Return the [X, Y] coordinate for the center point of the cell that contains the specified text.  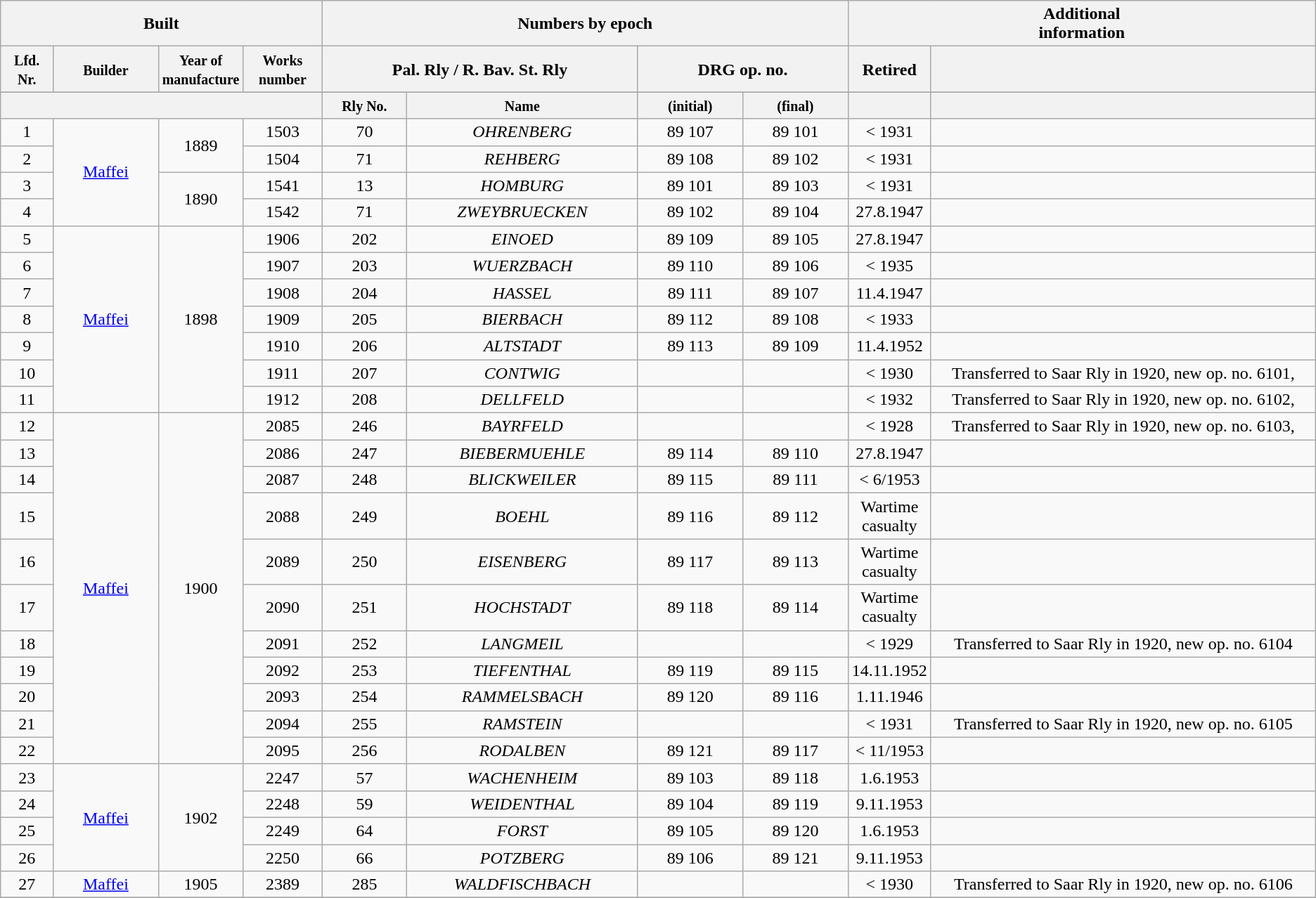
25 [27, 831]
1 [27, 132]
Transferred to Saar Rly in 1920, new op. no. 6103, [1123, 427]
Transferred to Saar Rly in 1920, new op. no. 6104 [1123, 644]
203 [364, 266]
< 1932 [889, 400]
< 1933 [889, 319]
BAYRFELD [522, 427]
204 [364, 292]
11.4.1947 [889, 292]
1889 [201, 145]
249 [364, 516]
Year ofmanufacture [201, 69]
16 [27, 562]
< 11/1953 [889, 750]
2091 [283, 644]
70 [364, 132]
TIEFENTHAL [522, 670]
Name [522, 105]
285 [364, 885]
OHRENBERG [522, 132]
5 [27, 239]
Built [162, 24]
EINOED [522, 239]
Additionalinformation [1081, 24]
2088 [283, 516]
1541 [283, 186]
WEIDENTHAL [522, 804]
248 [364, 480]
WALDFISCHBACH [522, 885]
17 [27, 607]
REHBERG [522, 159]
251 [364, 607]
14 [27, 480]
Transferred to Saar Rly in 1920, new op. no. 6105 [1123, 724]
2249 [283, 831]
2248 [283, 804]
64 [364, 831]
Transferred to Saar Rly in 1920, new op. no. 6102, [1123, 400]
< 1928 [889, 427]
255 [364, 724]
59 [364, 804]
18 [27, 644]
10 [27, 373]
1912 [283, 400]
66 [364, 858]
57 [364, 777]
11.4.1952 [889, 346]
3 [27, 186]
Numbers by epoch [585, 24]
12 [27, 427]
1504 [283, 159]
1905 [201, 885]
2087 [283, 480]
23 [27, 777]
2093 [283, 697]
2089 [283, 562]
BOEHL [522, 516]
26 [27, 858]
DELLFELD [522, 400]
RODALBEN [522, 750]
BIEBERMUEHLE [522, 453]
1909 [283, 319]
BIERBACH [522, 319]
(final) [796, 105]
1907 [283, 266]
1898 [201, 319]
253 [364, 670]
1542 [283, 212]
15 [27, 516]
Lfd.Nr. [27, 69]
8 [27, 319]
(initial) [690, 105]
2247 [283, 777]
1.11.1946 [889, 697]
206 [364, 346]
HOMBURG [522, 186]
6 [27, 266]
1908 [283, 292]
256 [364, 750]
< 6/1953 [889, 480]
252 [364, 644]
2095 [283, 750]
208 [364, 400]
2090 [283, 607]
Rly No. [364, 105]
1900 [201, 589]
2092 [283, 670]
1911 [283, 373]
19 [27, 670]
202 [364, 239]
Transferred to Saar Rly in 1920, new op. no. 6101, [1123, 373]
RAMSTEIN [522, 724]
207 [364, 373]
Worksnumber [283, 69]
1910 [283, 346]
2085 [283, 427]
4 [27, 212]
254 [364, 697]
ALTSTADT [522, 346]
1906 [283, 239]
27 [27, 885]
LANGMEIL [522, 644]
14.11.1952 [889, 670]
WACHENHEIM [522, 777]
DRG op. no. [742, 69]
21 [27, 724]
20 [27, 697]
HASSEL [522, 292]
9 [27, 346]
247 [364, 453]
2094 [283, 724]
2 [27, 159]
22 [27, 750]
FORST [522, 831]
Pal. Rly / R. Bav. St. Rly [479, 69]
2250 [283, 858]
2086 [283, 453]
CONTWIG [522, 373]
7 [27, 292]
WUERZBACH [522, 266]
ZWEYBRUECKEN [522, 212]
Retired [889, 69]
RAMMELSBACH [522, 697]
2389 [283, 885]
246 [364, 427]
1503 [283, 132]
24 [27, 804]
EISENBERG [522, 562]
250 [364, 562]
1902 [201, 817]
HOCHSTADT [522, 607]
Builder [106, 69]
POTZBERG [522, 858]
205 [364, 319]
1890 [201, 199]
Transferred to Saar Rly in 1920, new op. no. 6106 [1123, 885]
< 1935 [889, 266]
< 1929 [889, 644]
BLICKWEILER [522, 480]
11 [27, 400]
